Return [x, y] of the center of cell containing provided text 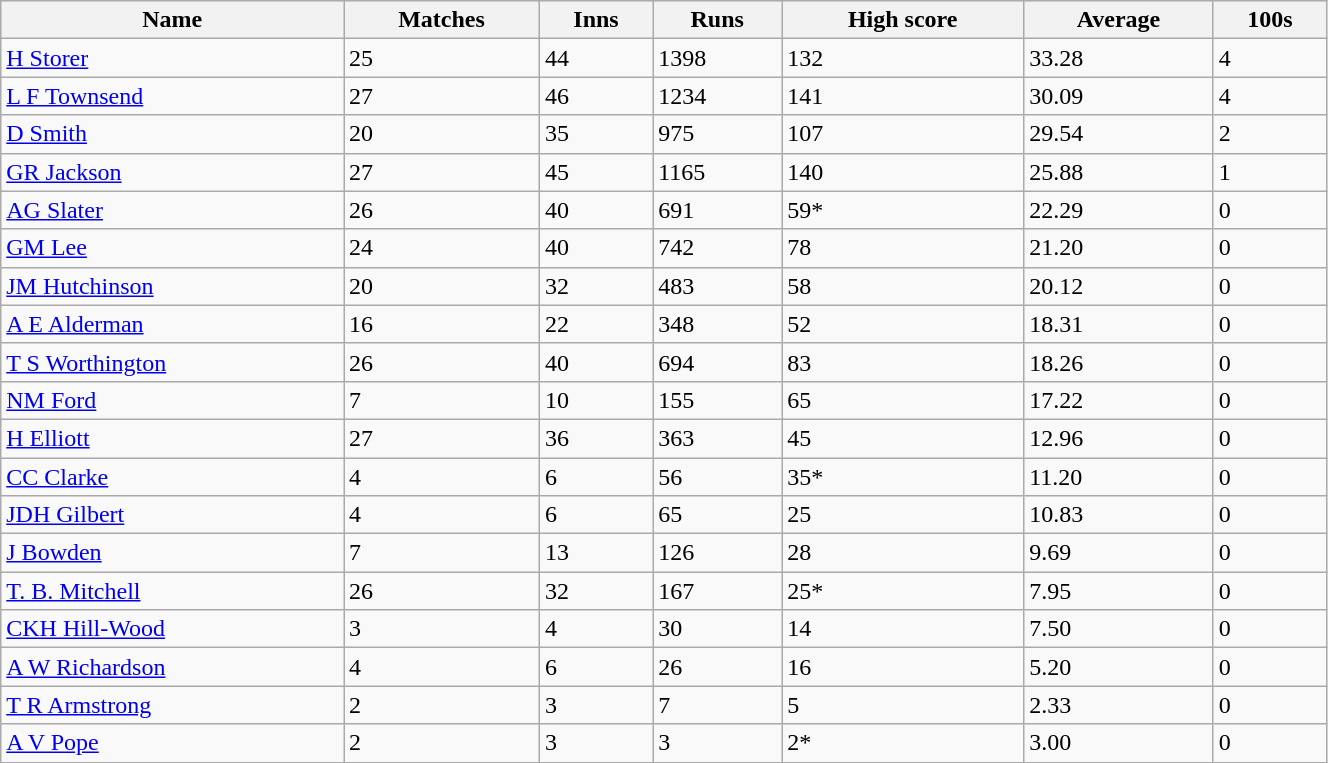
58 [903, 286]
167 [718, 591]
1 [1270, 172]
NM Ford [172, 400]
36 [596, 438]
5 [903, 705]
107 [903, 134]
141 [903, 96]
25* [903, 591]
1234 [718, 96]
A E Alderman [172, 324]
13 [596, 553]
30 [718, 629]
100s [1270, 20]
59* [903, 210]
Name [172, 20]
2.33 [1119, 705]
28 [903, 553]
12.96 [1119, 438]
A W Richardson [172, 667]
Inns [596, 20]
20.12 [1119, 286]
Matches [442, 20]
JM Hutchinson [172, 286]
29.54 [1119, 134]
56 [718, 477]
1398 [718, 58]
22.29 [1119, 210]
JDH Gilbert [172, 515]
T R Armstrong [172, 705]
975 [718, 134]
52 [903, 324]
GM Lee [172, 248]
35* [903, 477]
155 [718, 400]
A V Pope [172, 743]
10 [596, 400]
GR Jackson [172, 172]
10.83 [1119, 515]
J Bowden [172, 553]
H Storer [172, 58]
7.95 [1119, 591]
High score [903, 20]
24 [442, 248]
78 [903, 248]
33.28 [1119, 58]
46 [596, 96]
2* [903, 743]
18.26 [1119, 362]
D Smith [172, 134]
7.50 [1119, 629]
483 [718, 286]
30.09 [1119, 96]
22 [596, 324]
Average [1119, 20]
3.00 [1119, 743]
T S Worthington [172, 362]
L F Townsend [172, 96]
691 [718, 210]
14 [903, 629]
348 [718, 324]
25.88 [1119, 172]
5.20 [1119, 667]
1165 [718, 172]
AG Slater [172, 210]
694 [718, 362]
11.20 [1119, 477]
126 [718, 553]
T. B. Mitchell [172, 591]
44 [596, 58]
21.20 [1119, 248]
35 [596, 134]
CKH Hill-Wood [172, 629]
9.69 [1119, 553]
H Elliott [172, 438]
17.22 [1119, 400]
132 [903, 58]
742 [718, 248]
140 [903, 172]
83 [903, 362]
Runs [718, 20]
18.31 [1119, 324]
363 [718, 438]
CC Clarke [172, 477]
